Output the [x, y] coordinate of the center of the cell containing the given text.  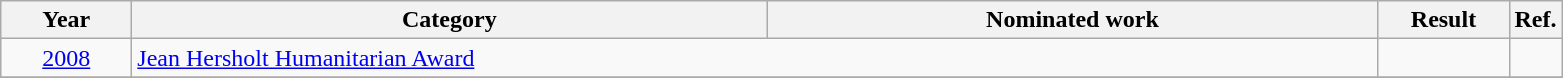
Jean Hersholt Humanitarian Award [755, 58]
Ref. [1536, 20]
2008 [66, 58]
Result [1444, 20]
Nominated work [1072, 20]
Year [66, 20]
Category [450, 20]
